Search for the cell housing the specified text and yield its (x, y) center coordinate. 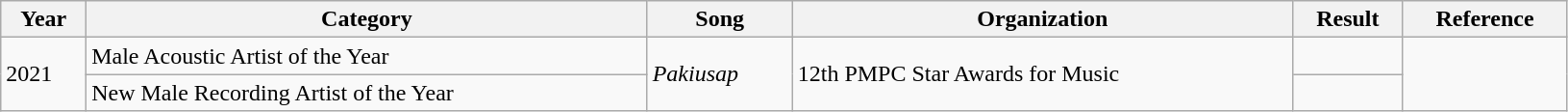
12th PMPC Star Awards for Music (1042, 74)
New Male Recording Artist of the Year (367, 93)
Song (719, 19)
Male Acoustic Artist of the Year (367, 56)
Category (367, 19)
Year (44, 19)
Reference (1484, 19)
Result (1348, 19)
Pakiusap (719, 74)
Organization (1042, 19)
2021 (44, 74)
